For the text-containing cell, return its midpoint in (x, y) coordinate format. 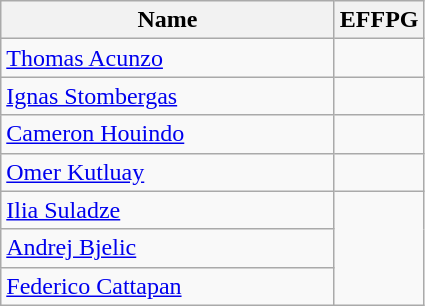
Ilia Suladze (168, 210)
Ignas Stombergas (168, 96)
Thomas Acunzo (168, 58)
Name (168, 20)
Andrej Bjelic (168, 248)
Omer Kutluay (168, 172)
Federico Cattapan (168, 286)
Cameron Houindo (168, 134)
EFFPG (379, 20)
